From the cell containing the given text, extract its center point as [X, Y] coordinate. 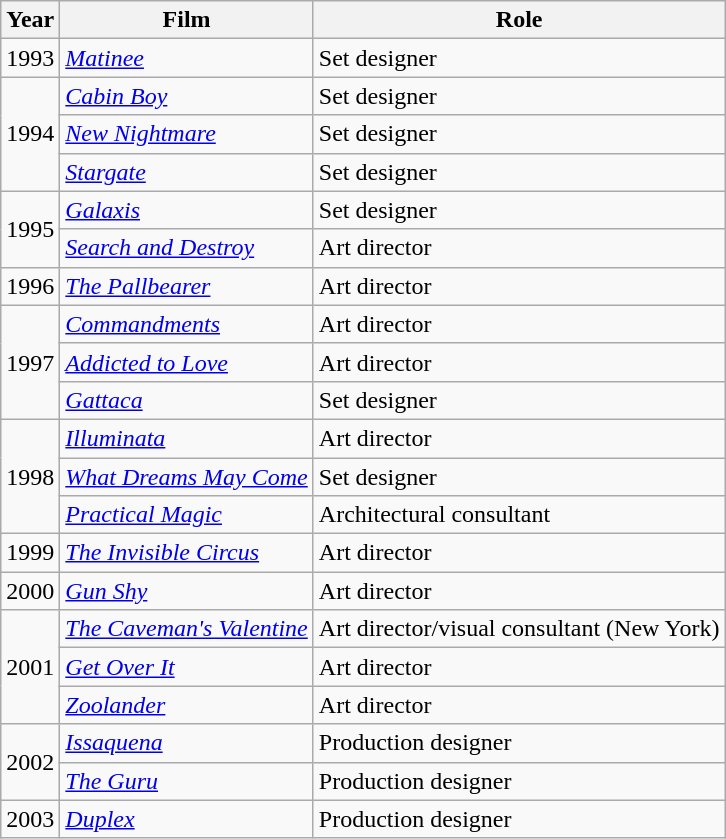
1996 [30, 286]
2002 [30, 762]
Matinee [187, 58]
Art director/visual consultant (New York) [519, 629]
Cabin Boy [187, 96]
1994 [30, 134]
2003 [30, 819]
Stargate [187, 172]
2000 [30, 591]
1998 [30, 476]
2001 [30, 667]
What Dreams May Come [187, 477]
The Pallbearer [187, 286]
New Nightmare [187, 134]
Film [187, 20]
Zoolander [187, 705]
1999 [30, 553]
Year [30, 20]
Gattaca [187, 400]
Gun Shy [187, 591]
1995 [30, 229]
Addicted to Love [187, 362]
1997 [30, 362]
The Invisible Circus [187, 553]
Role [519, 20]
Practical Magic [187, 515]
Search and Destroy [187, 248]
Issaquena [187, 743]
Illuminata [187, 438]
Galaxis [187, 210]
1993 [30, 58]
The Caveman's Valentine [187, 629]
The Guru [187, 781]
Architectural consultant [519, 515]
Duplex [187, 819]
Get Over It [187, 667]
Commandments [187, 324]
